Search for the cell housing the specified text and yield its [x, y] center coordinate. 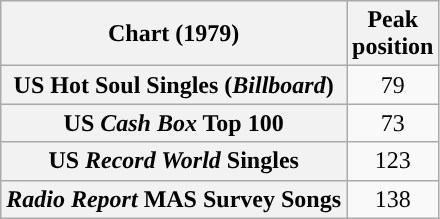
123 [393, 161]
US Record World Singles [174, 161]
Radio Report MAS Survey Songs [174, 199]
79 [393, 85]
138 [393, 199]
US Hot Soul Singles (Billboard) [174, 85]
US Cash Box Top 100 [174, 123]
Chart (1979) [174, 34]
Peakposition [393, 34]
73 [393, 123]
